Identify which cell holds the provided text, then report its [x, y] central coordinate. 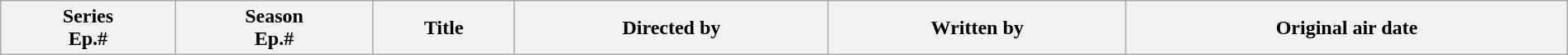
Title [443, 28]
Original air date [1347, 28]
SeasonEp.# [275, 28]
Written by [978, 28]
Directed by [672, 28]
SeriesEp.# [88, 28]
